Locate the cell with the specified text and output its [x, y] center coordinate. 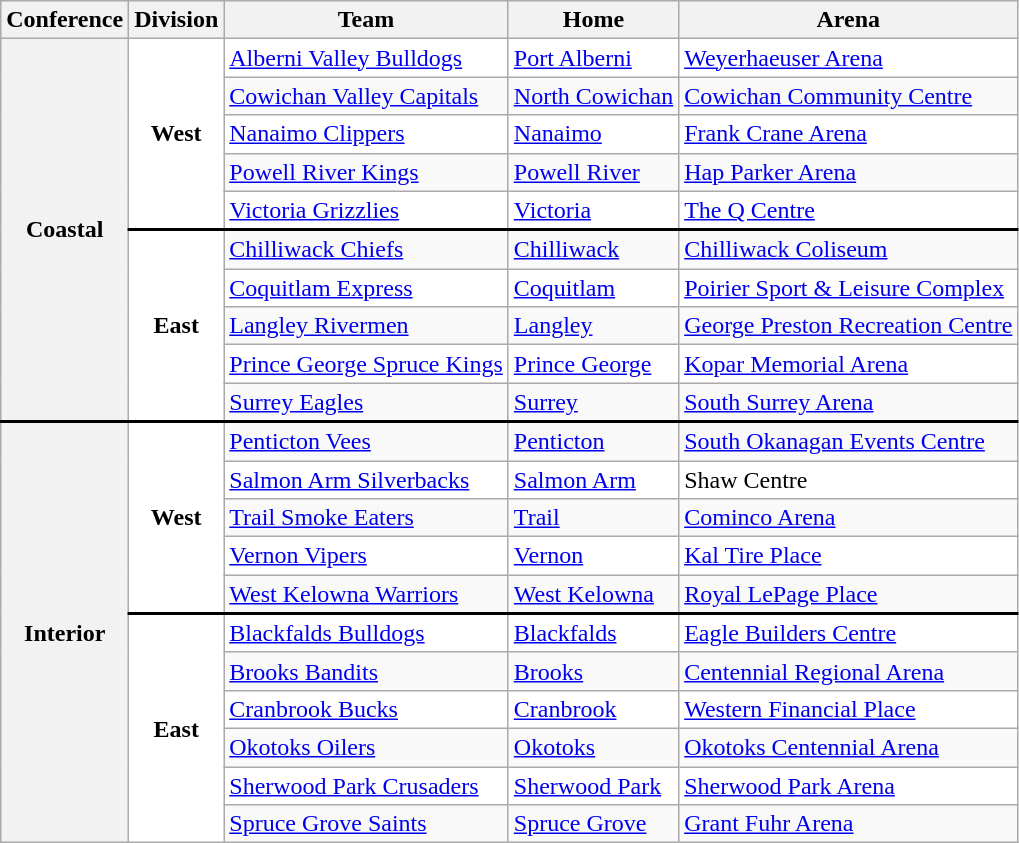
Chilliwack Chiefs [366, 250]
Sherwood Park Arena [848, 785]
Coquitlam [593, 288]
Spruce Grove [593, 824]
Brooks [593, 671]
Vernon [593, 556]
The Q Centre [848, 210]
Western Financial Place [848, 709]
West Kelowna [593, 594]
Division [176, 20]
Langley Rivermen [366, 326]
Okotoks [593, 747]
Surrey Eagles [366, 402]
Prince George Spruce Kings [366, 364]
Penticton [593, 442]
Trail [593, 518]
West Kelowna Warriors [366, 594]
Okotoks Oilers [366, 747]
Salmon Arm [593, 479]
Eagle Builders Centre [848, 634]
Nanaimo Clippers [366, 134]
Kal Tire Place [848, 556]
South Surrey Arena [848, 402]
Royal LePage Place [848, 594]
Port Alberni [593, 58]
Blackfalds [593, 634]
Victoria [593, 210]
George Preston Recreation Centre [848, 326]
Trail Smoke Eaters [366, 518]
Sherwood Park Crusaders [366, 785]
North Cowichan [593, 96]
Blackfalds Bulldogs [366, 634]
Powell River [593, 172]
Vernon Vipers [366, 556]
Nanaimo [593, 134]
Cowichan Community Centre [848, 96]
Salmon Arm Silverbacks [366, 479]
Weyerhaeuser Arena [848, 58]
Arena [848, 20]
Poirier Sport & Leisure Complex [848, 288]
Team [366, 20]
Chilliwack Coliseum [848, 250]
Coastal [65, 230]
Penticton Vees [366, 442]
Brooks Bandits [366, 671]
Victoria Grizzlies [366, 210]
Cowichan Valley Capitals [366, 96]
Centennial Regional Arena [848, 671]
Kopar Memorial Arena [848, 364]
Interior [65, 632]
Okotoks Centennial Arena [848, 747]
Cranbrook [593, 709]
Coquitlam Express [366, 288]
Conference [65, 20]
Sherwood Park [593, 785]
Spruce Grove Saints [366, 824]
Alberni Valley Bulldogs [366, 58]
Grant Fuhr Arena [848, 824]
Cranbrook Bucks [366, 709]
South Okanagan Events Centre [848, 442]
Surrey [593, 402]
Frank Crane Arena [848, 134]
Cominco Arena [848, 518]
Langley [593, 326]
Home [593, 20]
Prince George [593, 364]
Hap Parker Arena [848, 172]
Shaw Centre [848, 479]
Chilliwack [593, 250]
Powell River Kings [366, 172]
